Identify which cell holds the provided text, then report its [X, Y] central coordinate. 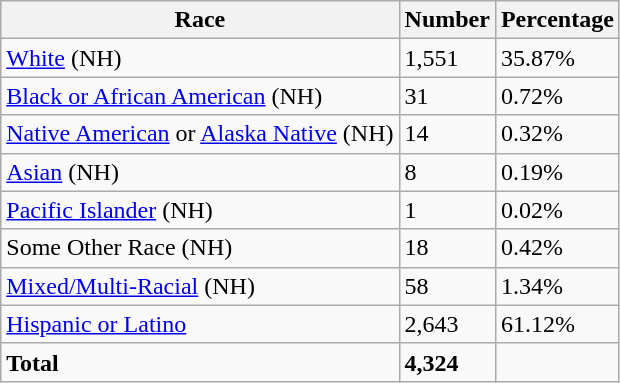
Black or African American (NH) [200, 96]
61.12% [557, 324]
Hispanic or Latino [200, 324]
1.34% [557, 286]
8 [447, 172]
18 [447, 248]
Some Other Race (NH) [200, 248]
Race [200, 20]
31 [447, 96]
Asian (NH) [200, 172]
0.02% [557, 210]
Total [200, 362]
35.87% [557, 58]
1 [447, 210]
0.42% [557, 248]
58 [447, 286]
0.72% [557, 96]
Mixed/Multi-Racial (NH) [200, 286]
White (NH) [200, 58]
Number [447, 20]
Percentage [557, 20]
0.19% [557, 172]
Native American or Alaska Native (NH) [200, 134]
1,551 [447, 58]
Pacific Islander (NH) [200, 210]
2,643 [447, 324]
4,324 [447, 362]
0.32% [557, 134]
14 [447, 134]
